Provide the [X, Y] coordinate of the cell's center where the given text is located.  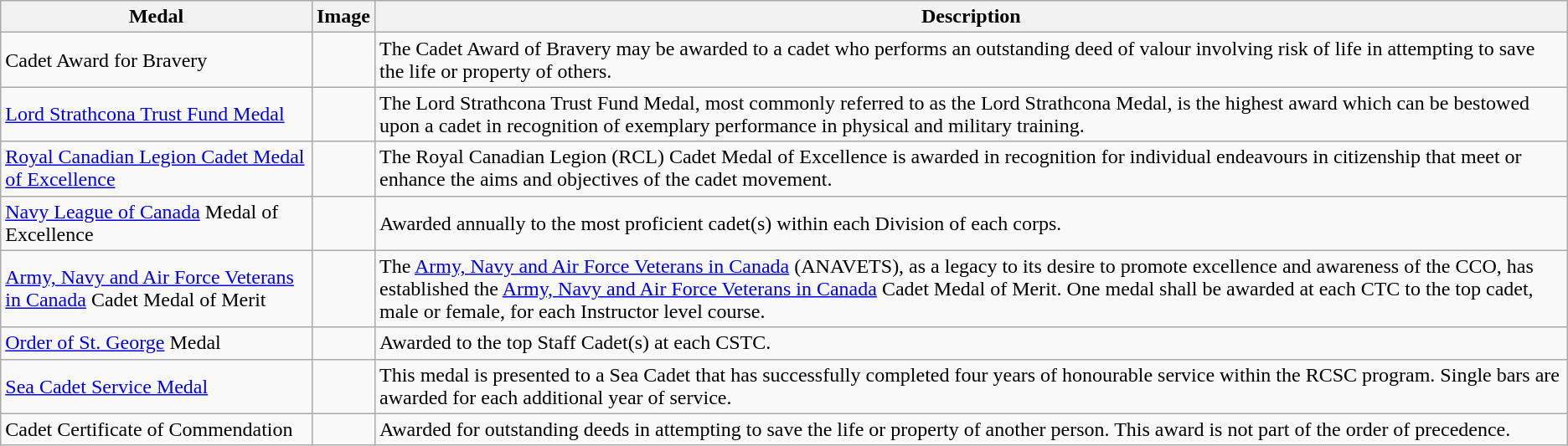
Navy League of Canada Medal of Excellence [157, 223]
Awarded for outstanding deeds in attempting to save the life or property of another person. This award is not part of the order of precedence. [971, 429]
Royal Canadian Legion Cadet Medal of Excellence [157, 169]
Awarded annually to the most proficient cadet(s) within each Division of each corps. [971, 223]
Army, Navy and Air Force Veterans in Canada Cadet Medal of Merit [157, 289]
Medal [157, 17]
Awarded to the top Staff Cadet(s) at each CSTC. [971, 343]
Cadet Award for Bravery [157, 60]
Sea Cadet Service Medal [157, 387]
Description [971, 17]
Cadet Certificate of Commendation [157, 429]
Image [343, 17]
Order of St. George Medal [157, 343]
Lord Strathcona Trust Fund Medal [157, 114]
